Pinpoint the cell where the given text exists, returning its [X, Y] midpoint coordinate. 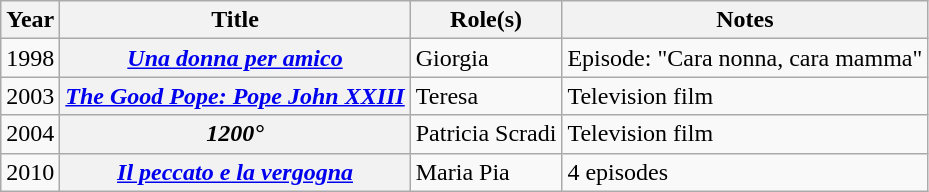
Title [235, 20]
Year [30, 20]
Giorgia [486, 58]
1200° [235, 134]
Patricia Scradi [486, 134]
4 episodes [745, 172]
2004 [30, 134]
1998 [30, 58]
The Good Pope: Pope John XXIII [235, 96]
2010 [30, 172]
2003 [30, 96]
Role(s) [486, 20]
Maria Pia [486, 172]
Notes [745, 20]
Teresa [486, 96]
Episode: "Cara nonna, cara mamma" [745, 58]
Una donna per amico [235, 58]
Il peccato e la vergogna [235, 172]
